Search for the cell housing the specified text and yield its [X, Y] center coordinate. 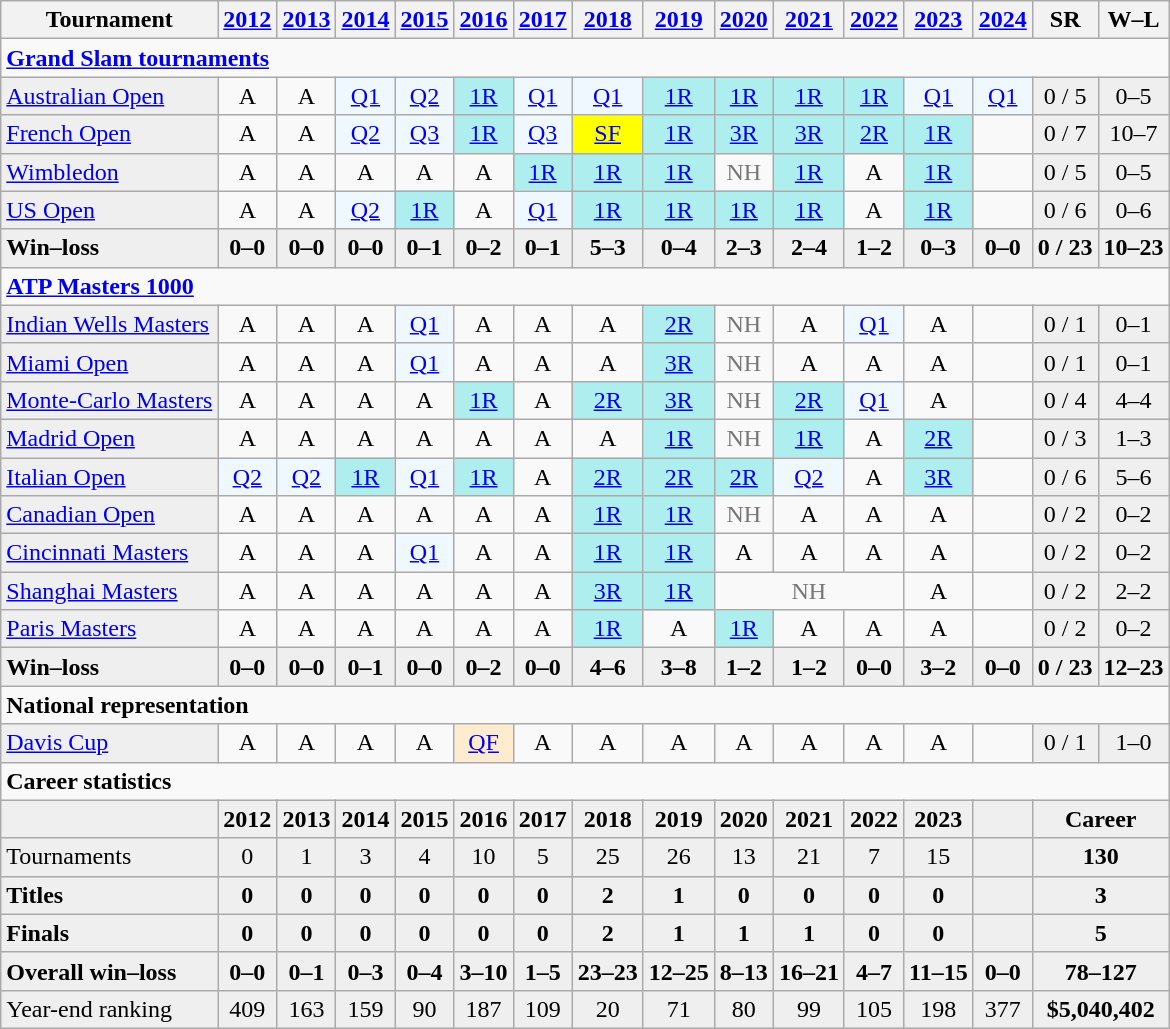
130 [1100, 857]
Madrid Open [110, 438]
Indian Wells Masters [110, 324]
Career [1100, 819]
Davis Cup [110, 743]
25 [608, 857]
French Open [110, 134]
US Open [110, 210]
5–6 [1134, 477]
12–25 [678, 971]
Year-end ranking [110, 1009]
2–3 [744, 248]
2–2 [1134, 591]
80 [744, 1009]
187 [484, 1009]
SF [608, 134]
105 [874, 1009]
23–23 [608, 971]
99 [808, 1009]
90 [424, 1009]
0 / 7 [1065, 134]
Career statistics [585, 781]
8–13 [744, 971]
Paris Masters [110, 629]
163 [306, 1009]
0–6 [1134, 210]
3–8 [678, 667]
20 [608, 1009]
21 [808, 857]
16–21 [808, 971]
National representation [585, 705]
Miami Open [110, 362]
10–23 [1134, 248]
3–2 [938, 667]
15 [938, 857]
11–15 [938, 971]
1–0 [1134, 743]
W–L [1134, 20]
4–7 [874, 971]
2–4 [808, 248]
159 [366, 1009]
Tournaments [110, 857]
Titles [110, 895]
377 [1002, 1009]
10–7 [1134, 134]
4–4 [1134, 400]
Canadian Open [110, 515]
ATP Masters 1000 [585, 286]
409 [248, 1009]
78–127 [1100, 971]
5–3 [608, 248]
26 [678, 857]
1–5 [542, 971]
SR [1065, 20]
1–3 [1134, 438]
12–23 [1134, 667]
Italian Open [110, 477]
198 [938, 1009]
Wimbledon [110, 172]
Overall win–loss [110, 971]
QF [484, 743]
$5,040,402 [1100, 1009]
Australian Open [110, 96]
Monte-Carlo Masters [110, 400]
13 [744, 857]
4–6 [608, 667]
4 [424, 857]
Grand Slam tournaments [585, 58]
109 [542, 1009]
0 / 3 [1065, 438]
Cincinnati Masters [110, 553]
2024 [1002, 20]
Finals [110, 933]
0 / 4 [1065, 400]
3–10 [484, 971]
10 [484, 857]
Shanghai Masters [110, 591]
71 [678, 1009]
Tournament [110, 20]
7 [874, 857]
